Locate the cell with the specified text and output its [x, y] center coordinate. 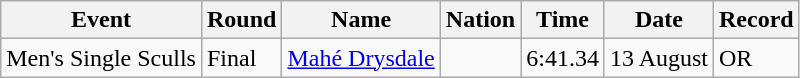
13 August [658, 58]
Event [102, 20]
Date [658, 20]
Record [757, 20]
Final [241, 58]
Mahé Drysdale [361, 58]
Nation [480, 20]
Men's Single Sculls [102, 58]
Name [361, 20]
6:41.34 [563, 58]
Round [241, 20]
OR [757, 58]
Time [563, 20]
